Capture the cell that displays the provided text and extract its [x, y] central coordinate. 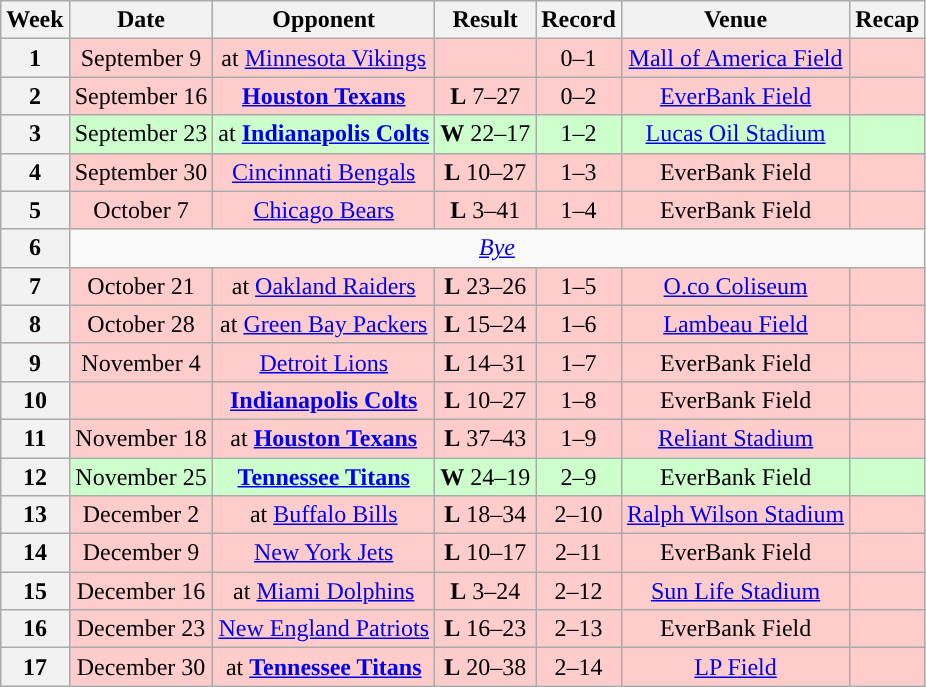
at Green Bay Packers [324, 324]
December 9 [141, 553]
October 21 [141, 286]
LP Field [735, 667]
12 [35, 477]
3 [35, 134]
Bye [497, 248]
Cincinnati Bengals [324, 172]
September 23 [141, 134]
6 [35, 248]
December 16 [141, 591]
September 16 [141, 96]
1–4 [579, 210]
1–7 [579, 362]
Houston Texans [324, 96]
at Minnesota Vikings [324, 58]
at Indianapolis Colts [324, 134]
L 37–43 [486, 438]
16 [35, 629]
1–5 [579, 286]
Lambeau Field [735, 324]
Date [141, 20]
at Oakland Raiders [324, 286]
Lucas Oil Stadium [735, 134]
October 28 [141, 324]
Chicago Bears [324, 210]
November 18 [141, 438]
Indianapolis Colts [324, 400]
4 [35, 172]
September 30 [141, 172]
November 4 [141, 362]
L 3–24 [486, 591]
W 22–17 [486, 134]
5 [35, 210]
December 30 [141, 667]
2 [35, 96]
L 7–27 [486, 96]
L 14–31 [486, 362]
September 9 [141, 58]
1–2 [579, 134]
1–3 [579, 172]
Reliant Stadium [735, 438]
L 18–34 [486, 515]
Week [35, 20]
2–9 [579, 477]
Mall of America Field [735, 58]
O.co Coliseum [735, 286]
L 20–38 [486, 667]
13 [35, 515]
Sun Life Stadium [735, 591]
L 10–17 [486, 553]
at Houston Texans [324, 438]
L 3–41 [486, 210]
11 [35, 438]
1–6 [579, 324]
2–10 [579, 515]
October 7 [141, 210]
Record [579, 20]
at Tennessee Titans [324, 667]
December 23 [141, 629]
0–2 [579, 96]
2–14 [579, 667]
Tennessee Titans [324, 477]
L 16–23 [486, 629]
2–12 [579, 591]
Detroit Lions [324, 362]
1–8 [579, 400]
10 [35, 400]
1 [35, 58]
0–1 [579, 58]
Venue [735, 20]
December 2 [141, 515]
1–9 [579, 438]
New York Jets [324, 553]
15 [35, 591]
November 25 [141, 477]
7 [35, 286]
9 [35, 362]
at Miami Dolphins [324, 591]
L 23–26 [486, 286]
at Buffalo Bills [324, 515]
New England Patriots [324, 629]
2–13 [579, 629]
8 [35, 324]
Ralph Wilson Stadium [735, 515]
17 [35, 667]
Opponent [324, 20]
L 15–24 [486, 324]
Result [486, 20]
W 24–19 [486, 477]
14 [35, 553]
2–11 [579, 553]
Recap [888, 20]
